For the text-containing cell, return its midpoint in [X, Y] coordinate format. 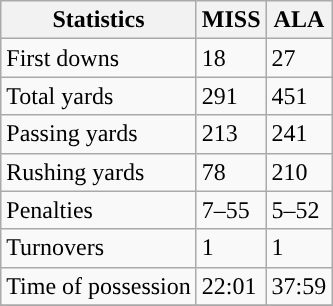
27 [299, 58]
22:01 [231, 286]
37:59 [299, 286]
ALA [299, 20]
MISS [231, 20]
Penalties [99, 210]
241 [299, 134]
210 [299, 172]
5–52 [299, 210]
213 [231, 134]
Time of possession [99, 286]
78 [231, 172]
Rushing yards [99, 172]
451 [299, 96]
First downs [99, 58]
Statistics [99, 20]
291 [231, 96]
Turnovers [99, 248]
7–55 [231, 210]
Total yards [99, 96]
18 [231, 58]
Passing yards [99, 134]
